Output the (x, y) coordinate of the center of the cell containing the given text.  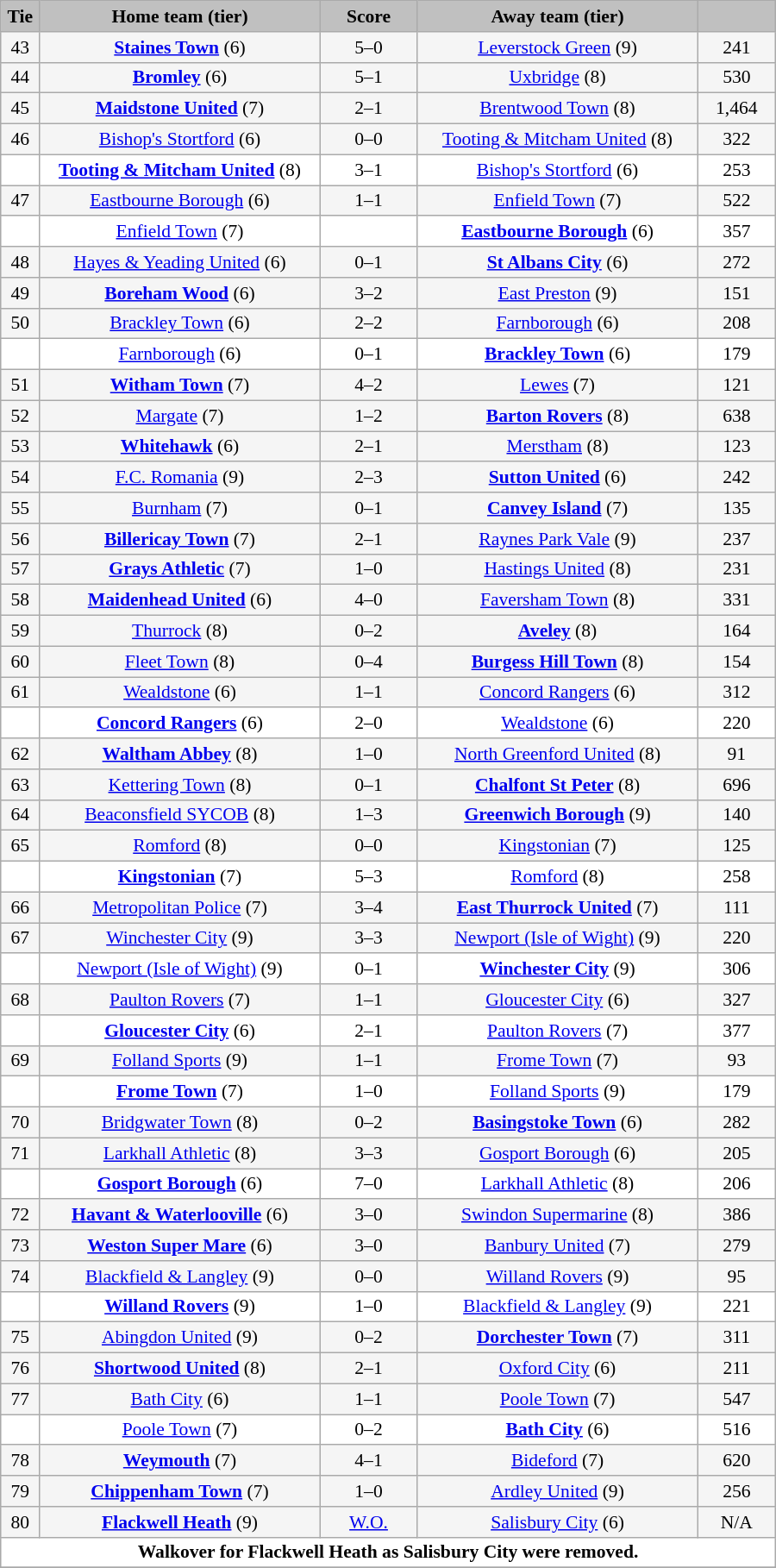
164 (736, 631)
Greenwich Borough (9) (558, 815)
1,464 (736, 109)
Grays Athletic (7) (180, 569)
620 (736, 1461)
47 (21, 201)
272 (736, 262)
3–2 (368, 293)
2–3 (368, 478)
282 (736, 1123)
256 (736, 1491)
279 (736, 1245)
F.C. Romania (9) (180, 478)
Burgess Hill Town (8) (558, 662)
Sutton United (6) (558, 478)
53 (21, 447)
Tie (21, 16)
63 (21, 785)
Walkover for Flackwell Heath as Salisbury City were removed. (388, 1552)
Havant & Waterlooville (6) (180, 1215)
50 (21, 323)
1–2 (368, 416)
80 (21, 1522)
Home team (tier) (180, 16)
Burnham (7) (180, 508)
Whitehawk (6) (180, 447)
70 (21, 1123)
57 (21, 569)
Merstham (8) (558, 447)
73 (21, 1245)
51 (21, 386)
2–2 (368, 323)
1–3 (368, 815)
Witham Town (7) (180, 386)
Weymouth (7) (180, 1461)
241 (736, 47)
49 (21, 293)
Bromley (6) (180, 78)
322 (736, 140)
Banbury United (7) (558, 1245)
211 (736, 1369)
Abingdon United (9) (180, 1338)
237 (736, 539)
Bideford (7) (558, 1461)
Shortwood United (8) (180, 1369)
Beaconsfield SYCOB (8) (180, 815)
3–4 (368, 907)
4–2 (368, 386)
Swindon Supermarine (8) (558, 1215)
Dorchester Town (7) (558, 1338)
N/A (736, 1522)
516 (736, 1430)
205 (736, 1153)
Oxford City (6) (558, 1369)
311 (736, 1338)
Margate (7) (180, 416)
Hayes & Yeading United (6) (180, 262)
5–0 (368, 47)
0–4 (368, 662)
58 (21, 600)
74 (21, 1276)
Staines Town (6) (180, 47)
Lewes (7) (558, 386)
Uxbridge (8) (558, 78)
44 (21, 78)
72 (21, 1215)
Canvey Island (7) (558, 508)
5–3 (368, 877)
54 (21, 478)
43 (21, 47)
Salisbury City (6) (558, 1522)
4–0 (368, 600)
East Thurrock United (7) (558, 907)
66 (21, 907)
Bridgwater Town (8) (180, 1123)
76 (21, 1369)
696 (736, 785)
Weston Super Mare (6) (180, 1245)
530 (736, 78)
Raynes Park Vale (9) (558, 539)
357 (736, 232)
Chippenham Town (7) (180, 1491)
56 (21, 539)
67 (21, 938)
Kettering Town (8) (180, 785)
Fleet Town (8) (180, 662)
48 (21, 262)
91 (736, 754)
Thurrock (8) (180, 631)
Faversham Town (8) (558, 600)
68 (21, 1000)
140 (736, 815)
125 (736, 846)
Barton Rovers (8) (558, 416)
Chalfont St Peter (8) (558, 785)
242 (736, 478)
151 (736, 293)
7–0 (368, 1184)
79 (21, 1491)
69 (21, 1061)
5–1 (368, 78)
327 (736, 1000)
377 (736, 1031)
Ardley United (9) (558, 1491)
208 (736, 323)
71 (21, 1153)
60 (21, 662)
Leverstock Green (9) (558, 47)
95 (736, 1276)
Maidenhead United (6) (180, 600)
258 (736, 877)
2–0 (368, 724)
3–1 (368, 170)
61 (21, 693)
Score (368, 16)
75 (21, 1338)
59 (21, 631)
Boreham Wood (6) (180, 293)
Brentwood Town (8) (558, 109)
206 (736, 1184)
Metropolitan Police (7) (180, 907)
4–1 (368, 1461)
64 (21, 815)
62 (21, 754)
North Greenford United (8) (558, 754)
65 (21, 846)
135 (736, 508)
46 (21, 140)
52 (21, 416)
522 (736, 201)
East Preston (9) (558, 293)
312 (736, 693)
231 (736, 569)
306 (736, 969)
55 (21, 508)
Away team (tier) (558, 16)
154 (736, 662)
St Albans City (6) (558, 262)
638 (736, 416)
331 (736, 600)
Hastings United (8) (558, 569)
547 (736, 1399)
221 (736, 1307)
45 (21, 109)
Billericay Town (7) (180, 539)
386 (736, 1215)
123 (736, 447)
Flackwell Heath (9) (180, 1522)
93 (736, 1061)
77 (21, 1399)
Maidstone United (7) (180, 109)
Aveley (8) (558, 631)
121 (736, 386)
78 (21, 1461)
111 (736, 907)
Waltham Abbey (8) (180, 754)
W.O. (368, 1522)
Basingstoke Town (6) (558, 1123)
253 (736, 170)
